Determine the [X, Y] coordinate at the center of the cell enclosing the given text.  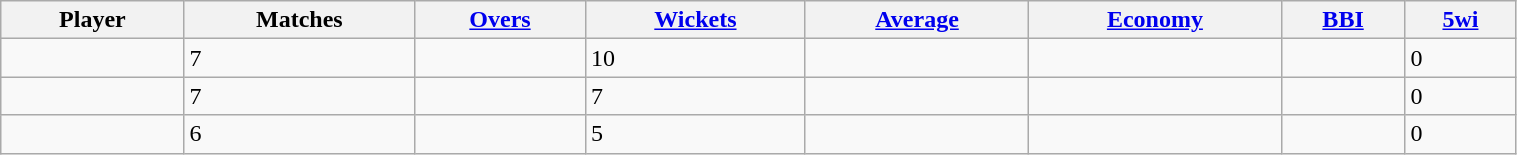
Matches [300, 20]
Player [92, 20]
Average [916, 20]
Economy [1156, 20]
5 [695, 134]
Overs [500, 20]
6 [300, 134]
5wi [1460, 20]
Wickets [695, 20]
BBI [1343, 20]
10 [695, 58]
